Capture the cell that displays the provided text and extract its [X, Y] central coordinate. 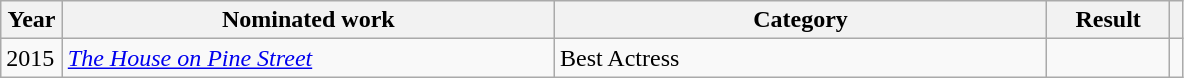
The House on Pine Street [308, 58]
Result [1108, 20]
2015 [32, 58]
Category [800, 20]
Nominated work [308, 20]
Best Actress [800, 58]
Year [32, 20]
